Identify which cell holds the provided text, then report its [x, y] central coordinate. 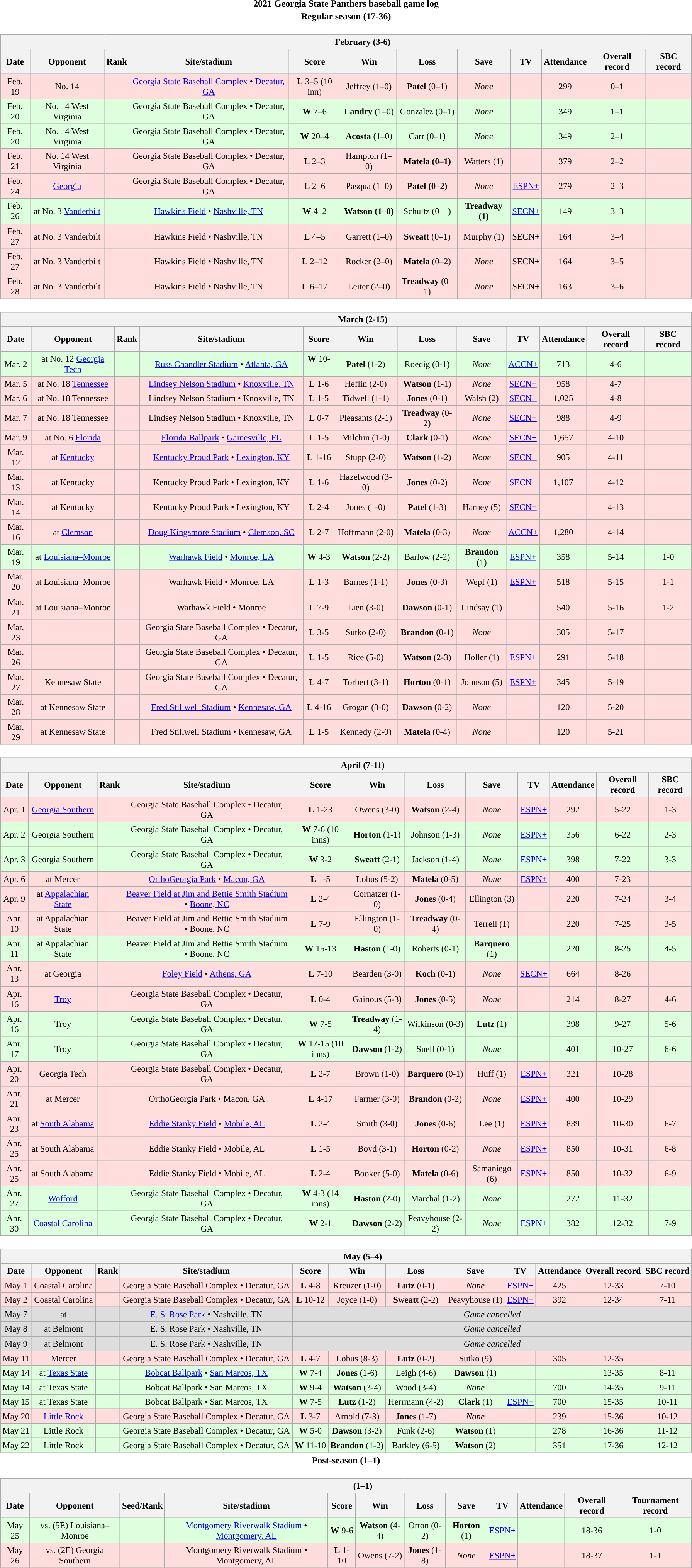
Mar. 19 [16, 557]
Mar. 23 [16, 632]
713 [563, 364]
L 1-3 [319, 582]
Hazelwood (3-0) [366, 482]
Sutko (2-0) [366, 632]
8-25 [622, 949]
15-35 [613, 1402]
4-12 [616, 482]
Jones (0-1) [427, 398]
Roberts (0-1) [436, 949]
Harney (5) [482, 508]
Funk (2-6) [416, 1431]
Feb. 24 [15, 186]
7-25 [622, 924]
Jones (1-0) [366, 508]
Brandon (0-2) [436, 1099]
5-16 [616, 607]
5-18 [616, 657]
Carr (0–1) [427, 137]
Jeffrey (1–0) [369, 87]
Mar. 5 [16, 384]
Dawson (2-2) [377, 1223]
Dawson (3-2) [357, 1431]
4-10 [616, 438]
March (2-15) [346, 319]
Smith (3-0) [377, 1123]
Hampton (1–0) [369, 161]
Russ Chandler Stadium • Atlanta, GA [222, 364]
Peavyhouse (2-2) [436, 1223]
Lobus (5-2) [377, 879]
Schultz (0–1) [427, 211]
W 9-4 [310, 1387]
Patel (1-3) [427, 508]
May (5–4) [346, 1256]
Feb. 21 [15, 161]
356 [573, 834]
L 4-17 [321, 1099]
Apr. 23 [15, 1123]
Watson (2-4) [436, 810]
279 [565, 186]
vs. (2E) Georgia Southern [75, 1555]
Watson (1) [476, 1431]
L 2–12 [315, 261]
Matela (0–2) [427, 261]
Sweatt (0–1) [427, 236]
7-10 [667, 1286]
Jones (1-7) [416, 1416]
Apr. 13 [15, 973]
Ellington (1-0) [377, 924]
12-35 [613, 1358]
May 21 [16, 1431]
3-3 [670, 859]
16-36 [613, 1431]
5-6 [670, 1024]
0–1 [617, 87]
May 15 [16, 1402]
Heflin (2-0) [366, 384]
1-2 [668, 607]
379 [565, 161]
Apr. 27 [15, 1198]
Watson (2) [476, 1445]
L 1-10 [342, 1555]
Ellington (3) [492, 899]
Landry (1–0) [369, 111]
Mar. 12 [16, 457]
214 [573, 999]
Mar. 20 [16, 582]
8-27 [622, 999]
Dawson (0-2) [427, 707]
7-11 [667, 1300]
Apr. 10 [15, 924]
9-27 [622, 1024]
Torbert (3-1) [366, 682]
12-34 [613, 1300]
Barnes (1-1) [366, 582]
Jones (0-5) [436, 999]
Kreuzer (1-0) [357, 1286]
988 [563, 418]
3–3 [617, 211]
Wofford [63, 1198]
Jones (0-4) [436, 899]
Treadway (0–1) [427, 286]
Jackson (1-4) [436, 859]
Mar. 29 [16, 732]
Horton (1-1) [377, 834]
vs. (5E) Louisiana–Monroe [75, 1531]
6-7 [670, 1123]
Apr. 9 [15, 899]
6-6 [670, 1048]
Warhawk Field • Monroe [222, 607]
Garrett (1–0) [369, 236]
Terrell (1) [492, 924]
Murphy (1) [484, 236]
Horton (0-2) [436, 1149]
Matela (0-6) [436, 1174]
Treadway (1-4) [377, 1024]
L 4–5 [315, 236]
Jones (0-2) [427, 482]
Barquero (0-1) [436, 1074]
6-9 [670, 1174]
8-26 [622, 973]
14-35 [613, 1387]
L 2–6 [315, 186]
W 5-0 [310, 1431]
4-7 [616, 384]
Cornatzer (1-0) [377, 899]
Apr. 1 [15, 810]
5-17 [616, 632]
12-32 [622, 1223]
Owens (7-2) [380, 1555]
Apr. 30 [15, 1223]
Jones (0-6) [436, 1123]
839 [573, 1123]
Dawson (1) [476, 1373]
Lutz (1) [492, 1024]
Stupp (2-0) [366, 457]
Brandon (1) [482, 557]
Lindsay (1) [482, 607]
5-15 [616, 582]
May 26 [15, 1555]
Watson (1-1) [427, 384]
Boyd (3-1) [377, 1149]
W 7–6 [315, 111]
10-28 [622, 1074]
382 [573, 1223]
Marchal (1-2) [436, 1198]
W 4-3 [319, 557]
Watson (1–0) [369, 211]
4-13 [616, 508]
Watson (2-2) [366, 557]
1,657 [563, 438]
Watson (2-3) [427, 657]
Georgia Tech [63, 1074]
Mar. 27 [16, 682]
518 [563, 582]
at Georgia [63, 973]
Johnson (1-3) [436, 834]
5-20 [616, 707]
W 9-6 [342, 1531]
Koch (0-1) [436, 973]
May 9 [16, 1344]
Mar. 2 [16, 364]
Seed/Rank [142, 1506]
(1–1) [346, 1486]
10-30 [622, 1123]
May 25 [15, 1531]
Leigh (4-6) [416, 1373]
401 [573, 1048]
L 0-4 [321, 999]
Dawson (1-2) [377, 1048]
7-22 [622, 859]
10-12 [667, 1416]
W 15-13 [321, 949]
5-22 [622, 810]
Sutko (9) [476, 1358]
1,025 [563, 398]
Hoffmann (2-0) [366, 532]
4-5 [670, 949]
163 [565, 286]
149 [565, 211]
351 [559, 1445]
9-11 [667, 1387]
Clark (1) [476, 1402]
Horton (1) [466, 1531]
May 22 [16, 1445]
Jones (0-3) [427, 582]
1-3 [670, 810]
272 [573, 1198]
May 1 [16, 1286]
Kennesaw State [73, 682]
Wepf (1) [482, 582]
2–1 [617, 137]
Barquero (1) [492, 949]
Brown (1-0) [377, 1074]
Apr. 6 [15, 879]
10-31 [622, 1149]
Leiter (2–0) [369, 286]
Rocker (2–0) [369, 261]
May 20 [16, 1416]
8-11 [667, 1373]
Apr. 17 [15, 1048]
Doug Kingsmore Stadium • Clemson, SC [222, 532]
18-37 [592, 1555]
5-21 [616, 732]
L 4-8 [310, 1286]
17-36 [613, 1445]
Apr. 21 [15, 1099]
Wilkinson (0-3) [436, 1024]
Rice (5-0) [366, 657]
Apr. 20 [15, 1074]
Treadway (0-2) [427, 418]
Herrmann (4-2) [416, 1402]
Patel (0–1) [427, 87]
1–1 [617, 111]
Mar. 21 [16, 607]
L 1-16 [319, 457]
W 2-1 [321, 1223]
Huff (1) [492, 1074]
at No. 12 Georgia Tech [73, 364]
Owens (3-0) [377, 810]
13-35 [613, 1373]
Barlow (2-2) [427, 557]
May 11 [16, 1358]
3-5 [670, 924]
321 [573, 1074]
12-33 [613, 1286]
Tidwell (1-1) [366, 398]
Dawson (0-1) [427, 607]
239 [559, 1416]
4-8 [616, 398]
Foley Field • Athens, GA [207, 973]
L 7-10 [321, 973]
3-4 [670, 899]
5-14 [616, 557]
W 3-2 [321, 859]
1,107 [563, 482]
10-32 [622, 1174]
7-9 [670, 1223]
W 4-3 (14 inns) [321, 1198]
Holler (1) [482, 657]
345 [563, 682]
Feb. 28 [15, 286]
7-23 [622, 879]
278 [559, 1431]
Feb. 26 [15, 211]
Lee (1) [492, 1123]
Samaniego (6) [492, 1174]
Watson (3-4) [357, 1387]
15-36 [613, 1416]
L 3–5 (10 inn) [315, 87]
Mar. 9 [16, 438]
Feb. 19 [15, 87]
L 4-16 [319, 707]
2-3 [670, 834]
Grogan (3-0) [366, 707]
Walsh (2) [482, 398]
Mar. 26 [16, 657]
Booker (5-0) [377, 1174]
Mar. 16 [16, 532]
Roedig (0-1) [427, 364]
No. 14 [67, 87]
Georgia [67, 186]
Bearden (3-0) [377, 973]
18-36 [592, 1531]
392 [559, 1300]
Mar. 7 [16, 418]
Patel (0–2) [427, 186]
Peavyhouse (1) [476, 1300]
Matela (0–1) [427, 161]
Treadway (1) [484, 211]
Treadway (0-4) [436, 924]
358 [563, 557]
W 7-4 [310, 1373]
Watson (1-2) [427, 457]
W 11-10 [310, 1445]
Patel (1-2) [366, 364]
February (3-6) [346, 42]
299 [565, 87]
10-11 [667, 1402]
Florida Ballpark • Gainesville, FL [222, 438]
Tournament record [655, 1506]
W 7-6 (10 inns) [321, 834]
Johnson (5) [482, 682]
Lutz (0-1) [416, 1286]
Lobus (8-3) [357, 1358]
5-19 [616, 682]
at [63, 1315]
1,280 [563, 532]
Gonzalez (0–1) [427, 111]
12-12 [667, 1445]
Milchin (1-0) [366, 438]
April (7-11) [346, 765]
Apr. 2 [15, 834]
Watson (4-4) [380, 1531]
Pasqua (1–0) [369, 186]
at No. 6 Florida [73, 438]
Farmer (3-0) [377, 1099]
Apr. 3 [15, 859]
4-11 [616, 457]
Sweatt (2-1) [377, 859]
540 [563, 607]
2–2 [617, 161]
7-24 [622, 899]
Wood (3-4) [416, 1387]
Lutz (0-2) [416, 1358]
W 20–4 [315, 137]
May 2 [16, 1300]
L 2–3 [315, 161]
L 0-7 [319, 418]
2–3 [617, 186]
905 [563, 457]
at Clemson [73, 532]
W 17-15 (10 inns) [321, 1048]
Haston (1-0) [377, 949]
L 3-7 [310, 1416]
Brandon (0-1) [427, 632]
Acosta (1–0) [369, 137]
Arnold (7-3) [357, 1416]
4-14 [616, 532]
L 1-23 [321, 810]
Pleasants (2-1) [366, 418]
Haston (2-0) [377, 1198]
W 4–2 [315, 211]
Matela (0-5) [436, 879]
L 3-5 [319, 632]
3–4 [617, 236]
Snell (0-1) [436, 1048]
L 10-12 [310, 1300]
Clark (0-1) [427, 438]
Jones (1-6) [357, 1373]
Mar. 13 [16, 482]
W 10-1 [319, 364]
425 [559, 1286]
6-8 [670, 1149]
Matela (0-4) [427, 732]
Mar. 14 [16, 508]
3–6 [617, 286]
Kennedy (2-0) [366, 732]
Brandon (1-2) [357, 1445]
10-27 [622, 1048]
L 6–17 [315, 286]
6-22 [622, 834]
Mar. 6 [16, 398]
958 [563, 384]
4-9 [616, 418]
Apr. 11 [15, 949]
11-32 [622, 1198]
Gainous (5-3) [377, 999]
Lien (3-0) [366, 607]
May 8 [16, 1329]
292 [573, 810]
11-12 [667, 1431]
Lutz (1-2) [357, 1402]
Watters (1) [484, 161]
Matela (0-3) [427, 532]
Horton (0-1) [427, 682]
Jones (1-8) [425, 1555]
Mar. 28 [16, 707]
291 [563, 657]
Sweatt (2-2) [416, 1300]
10-29 [622, 1099]
Joyce (1-0) [357, 1300]
May 7 [16, 1315]
3–5 [617, 261]
Orton (0-2) [425, 1531]
Barkley (6-5) [416, 1445]
Mercer [63, 1358]
664 [573, 973]
